Identify which cell holds the provided text, then report its [X, Y] central coordinate. 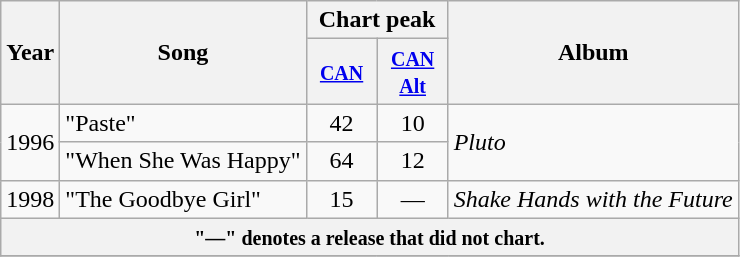
1998 [30, 199]
42 [342, 123]
Song [183, 52]
64 [342, 161]
1996 [30, 142]
CAN [342, 72]
"—" denotes a release that did not chart. [370, 237]
CANAlt [412, 72]
"The Goodbye Girl" [183, 199]
Shake Hands with the Future [593, 199]
10 [412, 123]
12 [412, 161]
Chart peak [377, 20]
15 [342, 199]
"When She Was Happy" [183, 161]
— [412, 199]
Year [30, 52]
Pluto [593, 142]
Album [593, 52]
"Paste" [183, 123]
